Output the (x, y) coordinate of the center of the cell containing the given text.  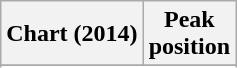
Peakposition (189, 34)
Chart (2014) (72, 34)
